Provide the [x, y] coordinate of the cell's center where the given text is located.  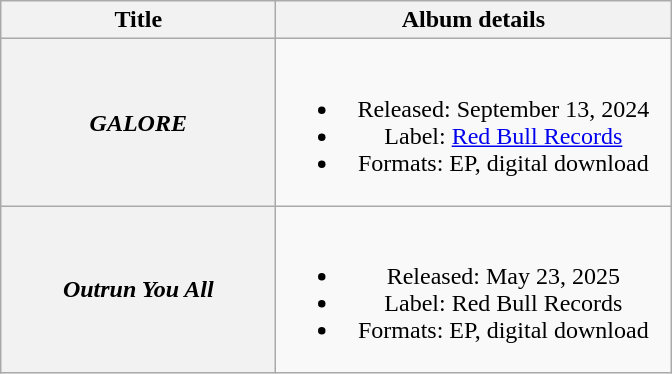
Released: September 13, 2024Label: Red Bull RecordsFormats: EP, digital download [474, 122]
GALORE [138, 122]
Album details [474, 20]
Released: May 23, 2025Label: Red Bull RecordsFormats: EP, digital download [474, 290]
Title [138, 20]
Outrun You All [138, 290]
